Return (x, y) of the center of cell containing provided text 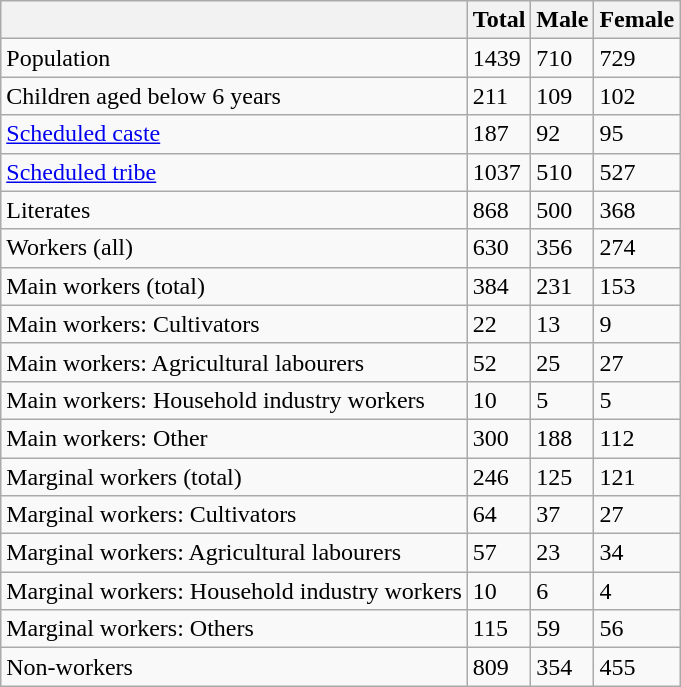
Main workers: Household industry workers (234, 400)
Scheduled tribe (234, 172)
37 (562, 515)
Marginal workers: Agricultural labourers (234, 553)
Main workers (total) (234, 286)
125 (562, 477)
153 (637, 286)
368 (637, 210)
92 (562, 134)
95 (637, 134)
13 (562, 324)
246 (499, 477)
354 (562, 667)
25 (562, 362)
455 (637, 667)
868 (499, 210)
56 (637, 629)
23 (562, 553)
9 (637, 324)
211 (499, 96)
300 (499, 438)
Scheduled caste (234, 134)
Children aged below 6 years (234, 96)
274 (637, 248)
527 (637, 172)
384 (499, 286)
Marginal workers: Others (234, 629)
115 (499, 629)
Main workers: Other (234, 438)
710 (562, 58)
22 (499, 324)
356 (562, 248)
6 (562, 591)
112 (637, 438)
109 (562, 96)
Non-workers (234, 667)
Total (499, 20)
500 (562, 210)
1439 (499, 58)
57 (499, 553)
Literates (234, 210)
1037 (499, 172)
510 (562, 172)
Population (234, 58)
Marginal workers: Household industry workers (234, 591)
Marginal workers (total) (234, 477)
630 (499, 248)
34 (637, 553)
231 (562, 286)
Main workers: Cultivators (234, 324)
188 (562, 438)
Main workers: Agricultural labourers (234, 362)
Male (562, 20)
809 (499, 667)
Female (637, 20)
59 (562, 629)
52 (499, 362)
Workers (all) (234, 248)
729 (637, 58)
64 (499, 515)
121 (637, 477)
102 (637, 96)
Marginal workers: Cultivators (234, 515)
187 (499, 134)
4 (637, 591)
